Search for the cell housing the specified text and yield its [x, y] center coordinate. 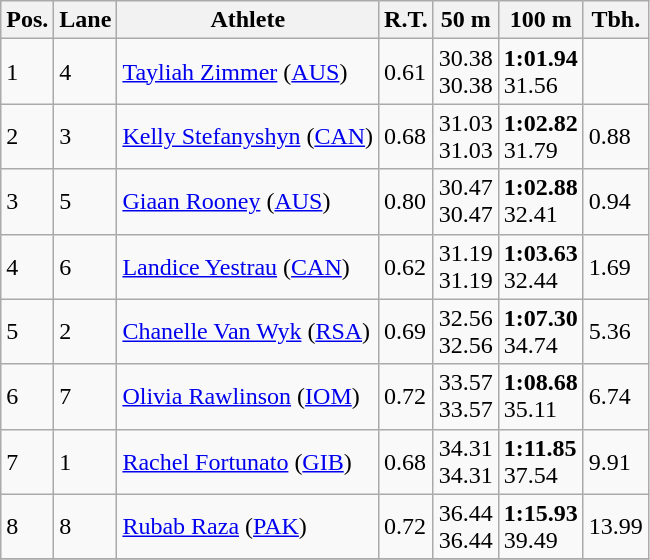
Athlete [248, 20]
Landice Yestrau (CAN) [248, 266]
36.4436.44 [466, 526]
32.5632.56 [466, 332]
0.88 [616, 136]
Tayliah Zimmer (AUS) [248, 72]
0.69 [406, 332]
1.69 [616, 266]
6.74 [616, 396]
1:07.3034.74 [540, 332]
13.99 [616, 526]
1:11.8537.54 [540, 462]
R.T. [406, 20]
1:03.6332.44 [540, 266]
50 m [466, 20]
9.91 [616, 462]
1:02.8231.79 [540, 136]
0.80 [406, 202]
5.36 [616, 332]
1:01.9431.56 [540, 72]
Rubab Raza (PAK) [248, 526]
0.94 [616, 202]
Pos. [28, 20]
Giaan Rooney (AUS) [248, 202]
30.4730.47 [466, 202]
Rachel Fortunato (GIB) [248, 462]
Chanelle Van Wyk (RSA) [248, 332]
Tbh. [616, 20]
100 m [540, 20]
Lane [86, 20]
1:02.8832.41 [540, 202]
31.1931.19 [466, 266]
Olivia Rawlinson (IOM) [248, 396]
34.3134.31 [466, 462]
30.3830.38 [466, 72]
Kelly Stefanyshyn (CAN) [248, 136]
0.62 [406, 266]
0.61 [406, 72]
31.0331.03 [466, 136]
33.5733.57 [466, 396]
1:08.6835.11 [540, 396]
1:15.9339.49 [540, 526]
